Identify which cell holds the provided text, then report its [x, y] central coordinate. 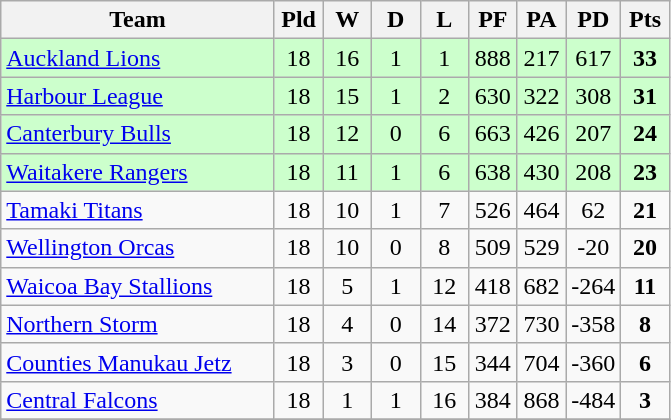
464 [542, 210]
Wellington Orcas [138, 248]
4 [348, 324]
426 [542, 134]
418 [494, 286]
509 [494, 248]
Waicoa Bay Stallions [138, 286]
Counties Manukau Jetz [138, 362]
5 [348, 286]
704 [542, 362]
617 [594, 58]
868 [542, 400]
207 [594, 134]
20 [646, 248]
638 [494, 172]
-358 [594, 324]
31 [646, 96]
430 [542, 172]
2 [444, 96]
Central Falcons [138, 400]
529 [542, 248]
21 [646, 210]
PD [594, 20]
PF [494, 20]
62 [594, 210]
Pld [298, 20]
-360 [594, 362]
W [348, 20]
663 [494, 134]
888 [494, 58]
730 [542, 324]
L [444, 20]
630 [494, 96]
Team [138, 20]
Northern Storm [138, 324]
Harbour League [138, 96]
-264 [594, 286]
7 [444, 210]
24 [646, 134]
23 [646, 172]
372 [494, 324]
33 [646, 58]
Canterbury Bulls [138, 134]
217 [542, 58]
D [396, 20]
Auckland Lions [138, 58]
384 [494, 400]
14 [444, 324]
682 [542, 286]
PA [542, 20]
208 [594, 172]
308 [594, 96]
-20 [594, 248]
Tamaki Titans [138, 210]
Pts [646, 20]
Waitakere Rangers [138, 172]
344 [494, 362]
322 [542, 96]
526 [494, 210]
-484 [594, 400]
